Identify which cell holds the provided text, then report its (X, Y) central coordinate. 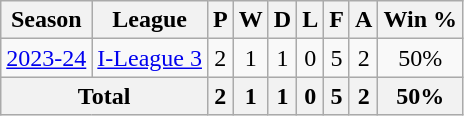
Season (46, 20)
L (310, 20)
A (363, 20)
W (250, 20)
Total (104, 96)
D (282, 20)
I-League 3 (150, 58)
P (220, 20)
F (337, 20)
Win % (420, 20)
2023-24 (46, 58)
League (150, 20)
